From the cell containing the given text, extract its center point as (x, y) coordinate. 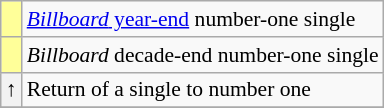
↑ (12, 90)
Return of a single to number one (203, 90)
Billboard decade-end number-one single (203, 55)
Billboard year-end number-one single (203, 19)
